Scan for the cell matching the given text and deliver its [x, y] coordinate at center. 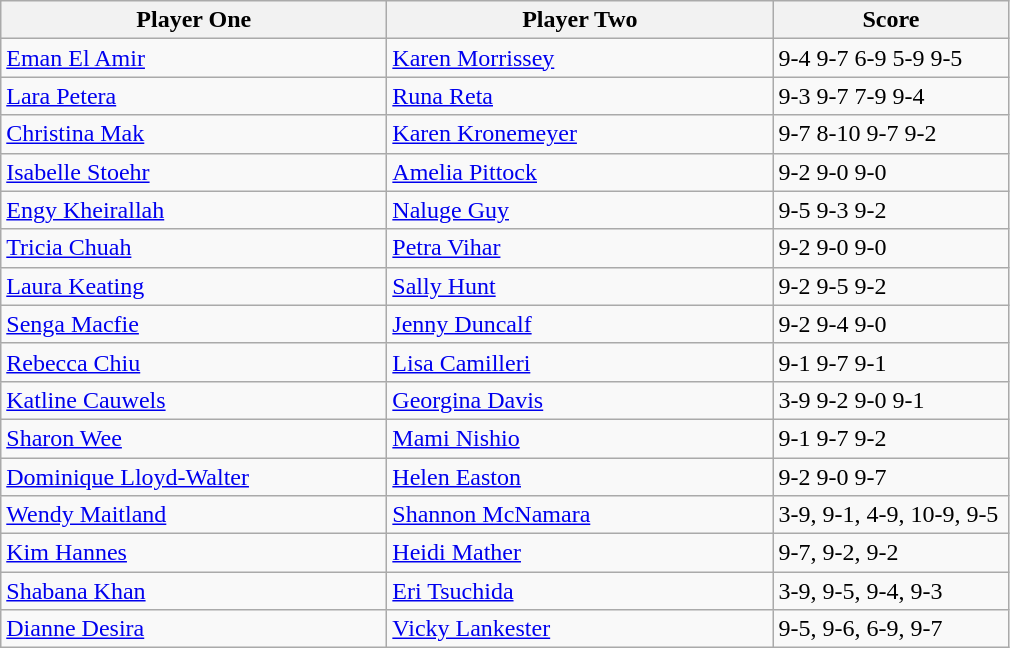
Runa Reta [580, 96]
3-9 9-2 9-0 9-1 [891, 400]
Lisa Camilleri [580, 362]
9-1 9-7 9-2 [891, 438]
Sally Hunt [580, 286]
Mami Nishio [580, 438]
9-7, 9-2, 9-2 [891, 553]
Christina Mak [194, 134]
9-5, 9-6, 6-9, 9-7 [891, 629]
Petra Vihar [580, 248]
Kim Hannes [194, 553]
Shannon McNamara [580, 515]
Score [891, 20]
3-9, 9-5, 9-4, 9-3 [891, 591]
Vicky Lankester [580, 629]
Dominique Lloyd-Walter [194, 477]
9-1 9-7 9-1 [891, 362]
Senga Macfie [194, 324]
3-9, 9-1, 4-9, 10-9, 9-5 [891, 515]
9-2 9-4 9-0 [891, 324]
9-5 9-3 9-2 [891, 210]
Engy Kheirallah [194, 210]
Lara Petera [194, 96]
Katline Cauwels [194, 400]
9-4 9-7 6-9 5-9 9-5 [891, 58]
Helen Easton [580, 477]
Laura Keating [194, 286]
Player Two [580, 20]
Wendy Maitland [194, 515]
9-2 9-0 9-7 [891, 477]
Eri Tsuchida [580, 591]
Rebecca Chiu [194, 362]
Isabelle Stoehr [194, 172]
9-3 9-7 7-9 9-4 [891, 96]
Amelia Pittock [580, 172]
Karen Kronemeyer [580, 134]
Naluge Guy [580, 210]
Dianne Desira [194, 629]
Player One [194, 20]
Shabana Khan [194, 591]
Heidi Mather [580, 553]
Eman El Amir [194, 58]
Jenny Duncalf [580, 324]
9-2 9-5 9-2 [891, 286]
9-7 8-10 9-7 9-2 [891, 134]
Karen Morrissey [580, 58]
Georgina Davis [580, 400]
Sharon Wee [194, 438]
Tricia Chuah [194, 248]
